Extract the [X, Y] coordinate from the center of the cell holding the provided text.  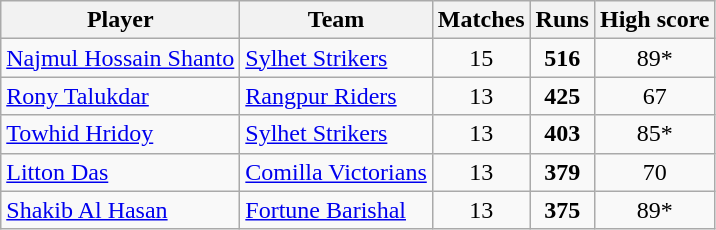
379 [562, 172]
67 [654, 96]
403 [562, 134]
Towhid Hridoy [120, 134]
Rony Talukdar [120, 96]
Player [120, 20]
Litton Das [120, 172]
425 [562, 96]
Rangpur Riders [336, 96]
Shakib Al Hasan [120, 210]
Runs [562, 20]
85* [654, 134]
Comilla Victorians [336, 172]
Matches [481, 20]
516 [562, 58]
High score [654, 20]
Najmul Hossain Shanto [120, 58]
70 [654, 172]
375 [562, 210]
Team [336, 20]
Fortune Barishal [336, 210]
15 [481, 58]
